Scan for the cell matching the given text and deliver its (X, Y) coordinate at center. 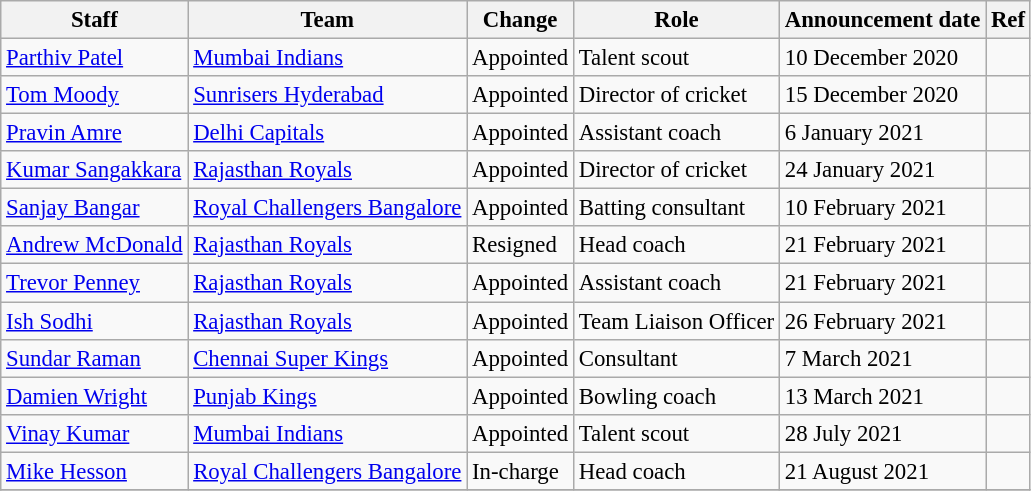
Staff (94, 20)
Batting consultant (676, 208)
Pravin Amre (94, 133)
Kumar Sangakkara (94, 170)
6 January 2021 (882, 133)
Role (676, 20)
Delhi Capitals (328, 133)
13 March 2021 (882, 396)
Team (328, 20)
Tom Moody (94, 95)
26 February 2021 (882, 321)
Parthiv Patel (94, 58)
Ref (1008, 20)
Sunrisers Hyderabad (328, 95)
In-charge (520, 471)
Trevor Penney (94, 283)
7 March 2021 (882, 358)
10 February 2021 (882, 208)
Damien Wright (94, 396)
10 December 2020 (882, 58)
Punjab Kings (328, 396)
Andrew McDonald (94, 245)
Consultant (676, 358)
Bowling coach (676, 396)
Resigned (520, 245)
Sundar Raman (94, 358)
Announcement date (882, 20)
24 January 2021 (882, 170)
21 August 2021 (882, 471)
Team Liaison Officer (676, 321)
Sanjay Bangar (94, 208)
Mike Hesson (94, 471)
Vinay Kumar (94, 433)
Chennai Super Kings (328, 358)
28 July 2021 (882, 433)
Change (520, 20)
15 December 2020 (882, 95)
Ish Sodhi (94, 321)
